Provide the (X, Y) coordinate of the cell's center where the given text is located.  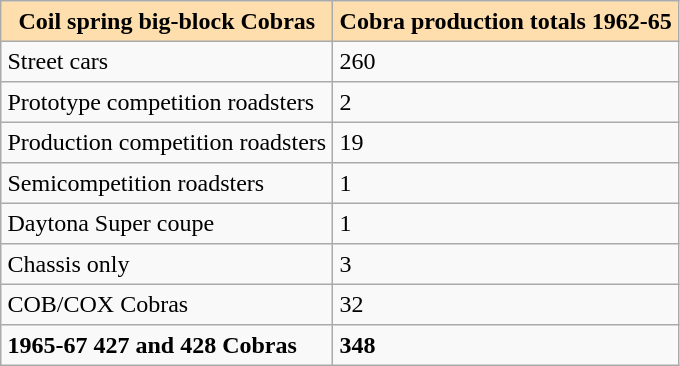
1965-67 427 and 428 Cobras (167, 345)
Prototype competition roadsters (167, 102)
32 (506, 304)
Cobra production totals 1962-65 (506, 21)
Semicompetition roadsters (167, 183)
19 (506, 142)
Chassis only (167, 264)
348 (506, 345)
Coil spring big-block Cobras (167, 21)
260 (506, 61)
Daytona Super coupe (167, 223)
COB/COX Cobras (167, 304)
3 (506, 264)
Street cars (167, 61)
Production competition roadsters (167, 142)
2 (506, 102)
